Output the (X, Y) coordinate of the center of the cell containing the given text.  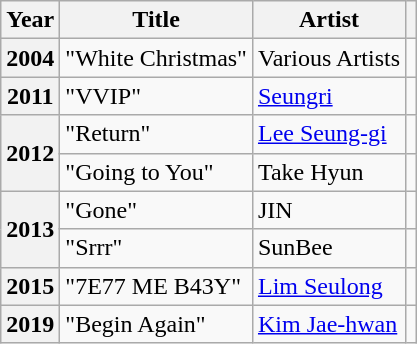
"VVIP" (156, 96)
2011 (30, 96)
"Begin Again" (156, 324)
"Going to You" (156, 172)
"Srrr" (156, 248)
Lee Seung-gi (328, 134)
"Gone" (156, 210)
JIN (328, 210)
Various Artists (328, 58)
2004 (30, 58)
Seungri (328, 96)
"Return" (156, 134)
"7E77 ME B43Y" (156, 286)
Year (30, 20)
Take Hyun (328, 172)
Lim Seulong (328, 286)
2019 (30, 324)
Artist (328, 20)
"White Christmas" (156, 58)
Title (156, 20)
SunBee (328, 248)
2013 (30, 229)
2012 (30, 153)
2015 (30, 286)
Kim Jae-hwan (328, 324)
